Find where the given text appears and provide that cell's center as [x, y] coordinate. 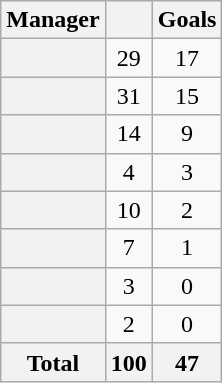
14 [128, 134]
4 [128, 172]
Manager [53, 20]
31 [128, 96]
1 [187, 248]
29 [128, 58]
9 [187, 134]
Total [53, 362]
Goals [187, 20]
17 [187, 58]
7 [128, 248]
10 [128, 210]
100 [128, 362]
47 [187, 362]
15 [187, 96]
